Pinpoint the cell where the given text exists, returning its (X, Y) midpoint coordinate. 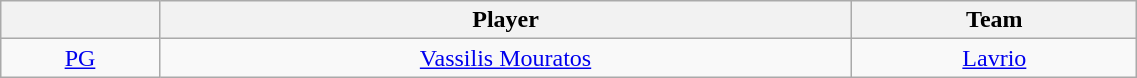
PG (80, 58)
Player (506, 20)
Lavrio (994, 58)
Team (994, 20)
Vassilis Mouratos (506, 58)
